Scan for the cell matching the given text and deliver its [x, y] coordinate at center. 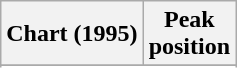
Peakposition [189, 34]
Chart (1995) [72, 34]
